Search for the cell housing the specified text and yield its [x, y] center coordinate. 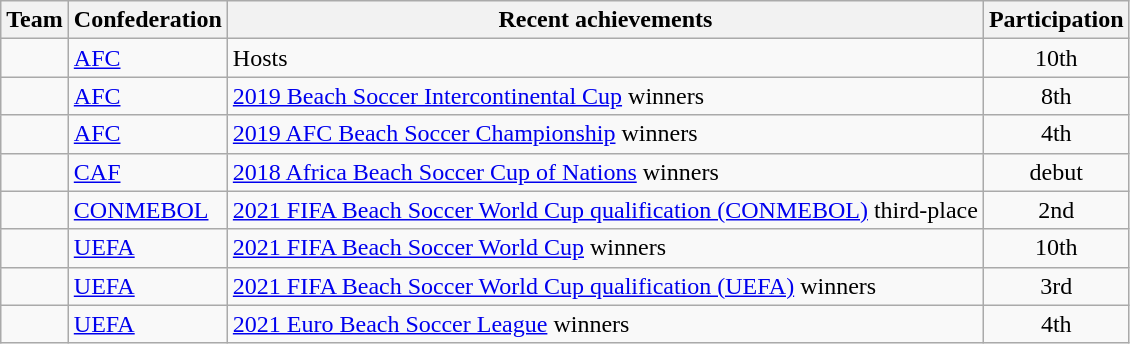
debut [1056, 172]
2019 AFC Beach Soccer Championship winners [605, 134]
2018 Africa Beach Soccer Cup of Nations winners [605, 172]
2019 Beach Soccer Intercontinental Cup winners [605, 96]
2nd [1056, 210]
Team [35, 20]
8th [1056, 96]
2021 FIFA Beach Soccer World Cup qualification (UEFA) winners [605, 286]
Recent achievements [605, 20]
3rd [1056, 286]
Hosts [605, 58]
2021 Euro Beach Soccer League winners [605, 324]
CAF [148, 172]
CONMEBOL [148, 210]
2021 FIFA Beach Soccer World Cup winners [605, 248]
Participation [1056, 20]
2021 FIFA Beach Soccer World Cup qualification (CONMEBOL) third-place [605, 210]
Confederation [148, 20]
